Find where the given text appears and provide that cell's center as [X, Y] coordinate. 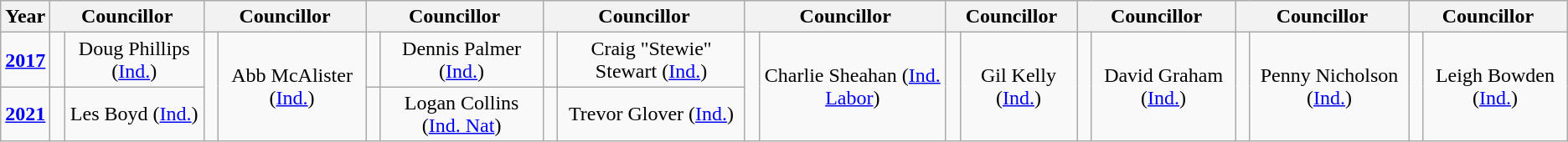
Les Boyd (Ind.) [134, 114]
Logan Collins (Ind. Nat) [462, 114]
David Graham (Ind.) [1163, 87]
Year [25, 17]
Abb McAlister (Ind.) [292, 87]
Dennis Palmer (Ind.) [462, 60]
Doug Phillips (Ind.) [134, 60]
Penny Nicholson (Ind.) [1328, 87]
Charlie Sheahan (Ind. Labor) [853, 87]
Leigh Bowden (Ind.) [1496, 87]
2017 [25, 60]
Craig "Stewie" Stewart (Ind.) [652, 60]
2021 [25, 114]
Trevor Glover (Ind.) [652, 114]
Gil Kelly (Ind.) [1019, 87]
